Capture the cell that displays the provided text and extract its (x, y) central coordinate. 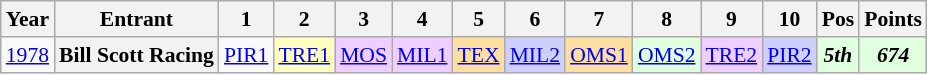
Points (893, 19)
6 (535, 19)
PIR1 (246, 55)
10 (790, 19)
Year (28, 19)
1 (246, 19)
OMS2 (667, 55)
PIR2 (790, 55)
Bill Scott Racing (136, 55)
3 (364, 19)
TEX (479, 55)
TRE2 (732, 55)
MIL2 (535, 55)
Pos (838, 19)
MIL1 (422, 55)
9 (732, 19)
2 (304, 19)
5 (479, 19)
MOS (364, 55)
674 (893, 55)
8 (667, 19)
TRE1 (304, 55)
4 (422, 19)
1978 (28, 55)
OMS1 (599, 55)
Entrant (136, 19)
7 (599, 19)
5th (838, 55)
